Determine the [X, Y] coordinate at the center of the cell enclosing the given text.  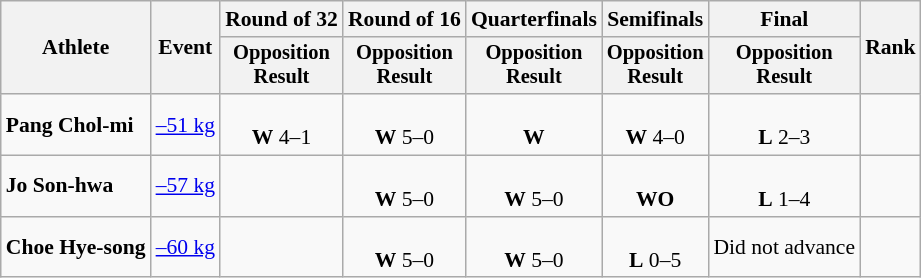
Round of 16 [404, 19]
Round of 32 [282, 19]
–60 kg [186, 248]
–51 kg [186, 124]
Rank [890, 48]
Quarterfinals [534, 19]
WO [656, 186]
W 4–1 [282, 124]
Final [784, 19]
Pang Chol-mi [76, 124]
L 0–5 [656, 248]
W [534, 124]
Event [186, 48]
Semifinals [656, 19]
Jo Son-hwa [76, 186]
L 2–3 [784, 124]
W 4–0 [656, 124]
–57 kg [186, 186]
Choe Hye-song [76, 248]
Athlete [76, 48]
L 1–4 [784, 186]
Did not advance [784, 248]
